Determine the [x, y] coordinate at the center of the cell enclosing the given text.  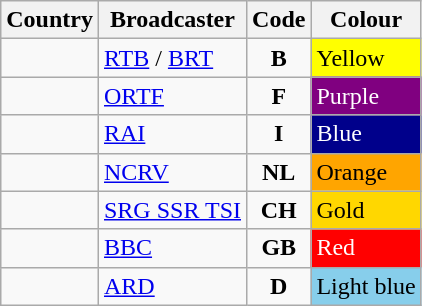
Light blue [366, 286]
SRG SSR TSI [172, 210]
Red [366, 248]
B [279, 58]
Gold [366, 210]
Code [279, 20]
ARD [172, 286]
NCRV [172, 172]
CH [279, 210]
Yellow [366, 58]
Country [50, 20]
Broadcaster [172, 20]
BBC [172, 248]
RAI [172, 134]
Purple [366, 96]
RTB / BRT [172, 58]
F [279, 96]
NL [279, 172]
GB [279, 248]
ORTF [172, 96]
Colour [366, 20]
Blue [366, 134]
D [279, 286]
I [279, 134]
Orange [366, 172]
